Scan for the cell matching the given text and deliver its (x, y) coordinate at center. 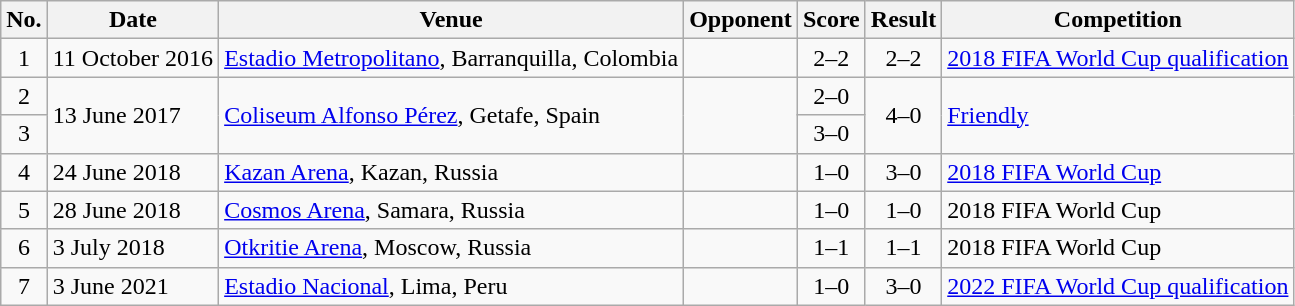
7 (24, 286)
Estadio Nacional, Lima, Peru (452, 286)
4 (24, 172)
Date (132, 20)
3 July 2018 (132, 248)
1 (24, 58)
Otkritie Arena, Moscow, Russia (452, 248)
Cosmos Arena, Samara, Russia (452, 210)
Score (831, 20)
2–0 (831, 96)
3 (24, 134)
24 June 2018 (132, 172)
Venue (452, 20)
Result (903, 20)
Coliseum Alfonso Pérez, Getafe, Spain (452, 115)
3 June 2021 (132, 286)
2022 FIFA World Cup qualification (1118, 286)
13 June 2017 (132, 115)
4–0 (903, 115)
Estadio Metropolitano, Barranquilla, Colombia (452, 58)
No. (24, 20)
5 (24, 210)
6 (24, 248)
2 (24, 96)
Opponent (741, 20)
Friendly (1118, 115)
Kazan Arena, Kazan, Russia (452, 172)
Competition (1118, 20)
28 June 2018 (132, 210)
11 October 2016 (132, 58)
2018 FIFA World Cup qualification (1118, 58)
